Scan for the cell matching the given text and deliver its [x, y] coordinate at center. 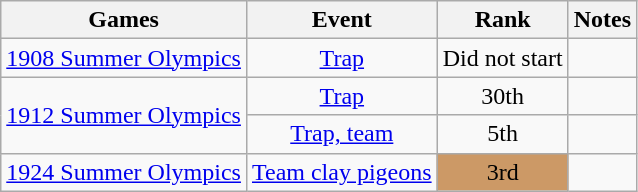
Games [124, 20]
Did not start [502, 58]
1924 Summer Olympics [124, 172]
Notes [602, 20]
Event [342, 20]
5th [502, 134]
Rank [502, 20]
Trap, team [342, 134]
Team clay pigeons [342, 172]
30th [502, 96]
1912 Summer Olympics [124, 115]
3rd [502, 172]
1908 Summer Olympics [124, 58]
